Provide the [X, Y] coordinate of the cell's center where the given text is located.  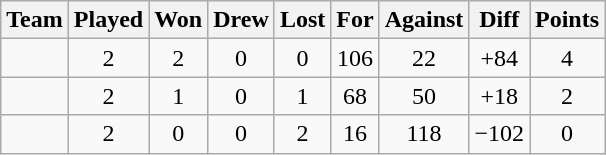
50 [424, 96]
Won [178, 20]
Points [568, 20]
Played [108, 20]
−102 [500, 134]
+84 [500, 58]
Diff [500, 20]
68 [355, 96]
Team [35, 20]
106 [355, 58]
118 [424, 134]
16 [355, 134]
Drew [242, 20]
4 [568, 58]
Lost [302, 20]
22 [424, 58]
+18 [500, 96]
Against [424, 20]
For [355, 20]
